From the cell containing the given text, extract its center point as (x, y) coordinate. 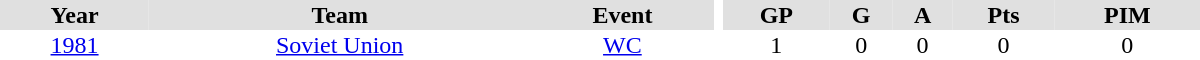
Soviet Union (340, 45)
1 (776, 45)
Year (74, 15)
Team (340, 15)
PIM (1128, 15)
Pts (1003, 15)
GP (776, 15)
A (922, 15)
WC (622, 45)
G (860, 15)
1981 (74, 45)
Event (622, 15)
